Return [X, Y] of the center of cell containing provided text 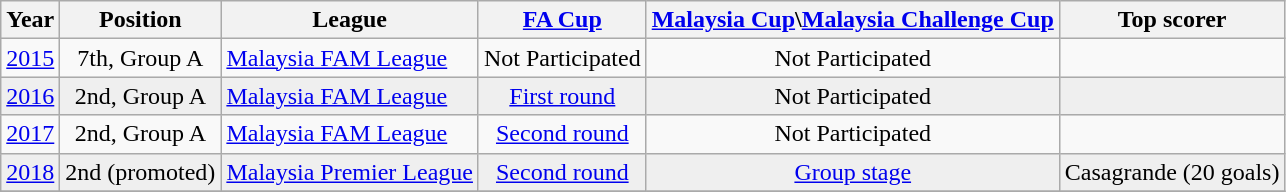
Malaysia Cup\Malaysia Challenge Cup [852, 20]
2016 [30, 96]
2017 [30, 134]
Malaysia Premier League [350, 172]
7th, Group A [140, 58]
Top scorer [1172, 20]
Year [30, 20]
2nd (promoted) [140, 172]
Group stage [852, 172]
2018 [30, 172]
Position [140, 20]
FA Cup [562, 20]
League [350, 20]
Casagrande (20 goals) [1172, 172]
First round [562, 96]
2015 [30, 58]
